Scan for the cell matching the given text and deliver its (X, Y) coordinate at center. 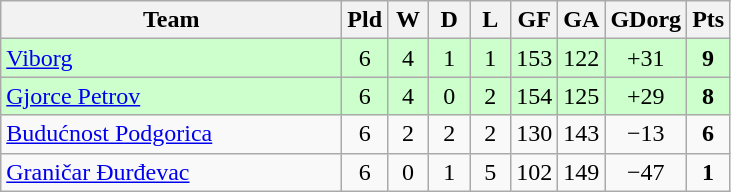
Budućnost Podgorica (172, 134)
122 (582, 58)
153 (534, 58)
154 (534, 96)
102 (534, 172)
−47 (646, 172)
W (408, 20)
+31 (646, 58)
Pts (708, 20)
143 (582, 134)
+29 (646, 96)
GF (534, 20)
GDorg (646, 20)
9 (708, 58)
Viborg (172, 58)
Gjorce Petrov (172, 96)
Graničar Đurđevac (172, 172)
149 (582, 172)
5 (490, 172)
D (450, 20)
130 (534, 134)
GA (582, 20)
−13 (646, 134)
125 (582, 96)
Pld (365, 20)
L (490, 20)
Team (172, 20)
8 (708, 96)
